From the cell containing the given text, extract its center point as [X, Y] coordinate. 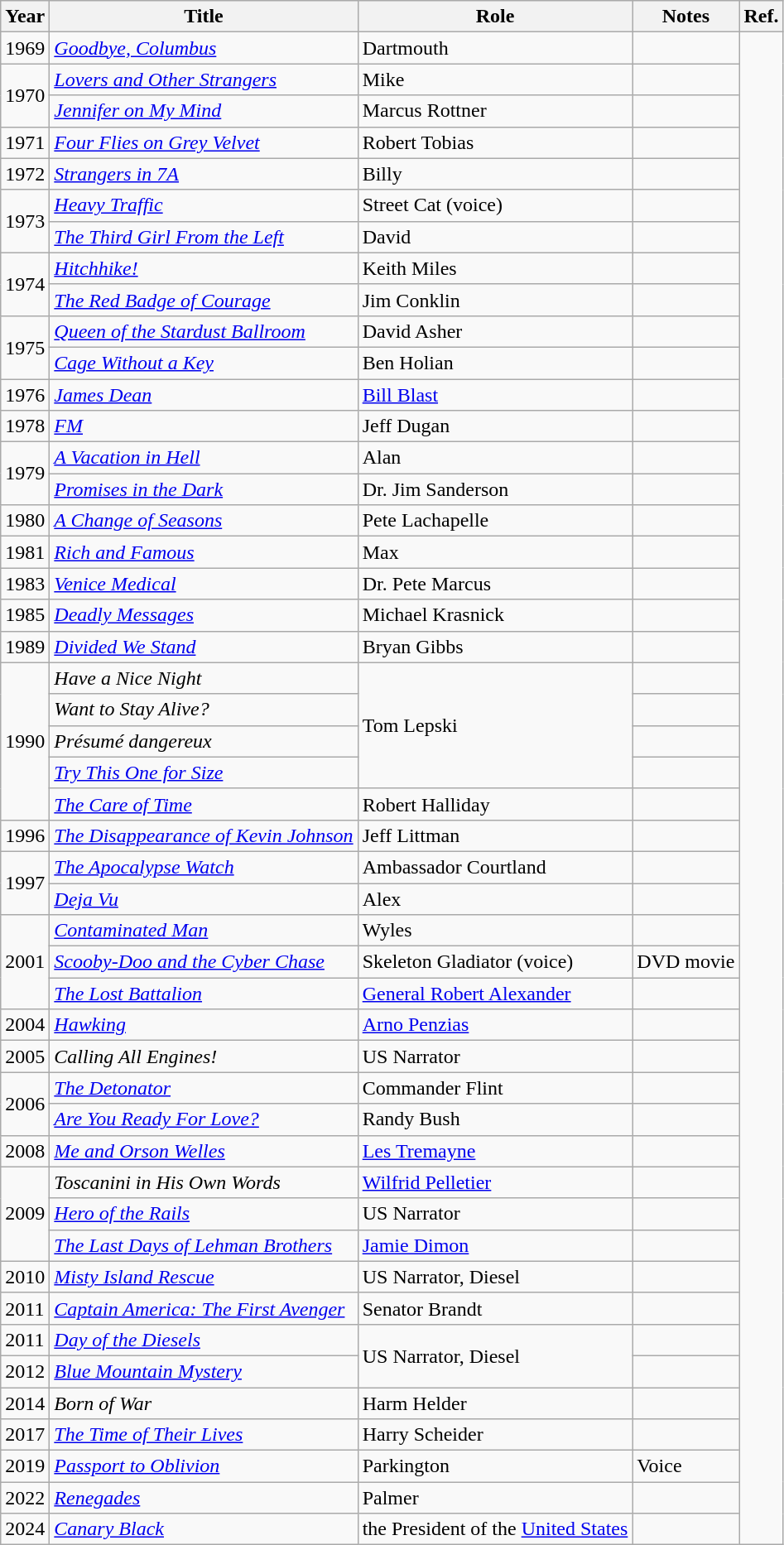
Venice Medical [204, 584]
Cage Without a Key [204, 363]
Bryan Gibbs [495, 647]
Street Cat (voice) [495, 205]
Wyles [495, 931]
Jim Conklin [495, 300]
Billy [495, 174]
Queen of the Stardust Ballroom [204, 331]
Voice [685, 1466]
Présumé dangereux [204, 741]
Ref. [762, 17]
Renegades [204, 1498]
Harry Scheider [495, 1435]
2017 [25, 1435]
1985 [25, 615]
The Third Girl From the Left [204, 237]
1969 [25, 48]
Deadly Messages [204, 615]
DVD movie [685, 962]
Scooby-Doo and the Cyber Chase [204, 962]
1979 [25, 474]
Arno Penzias [495, 1025]
Strangers in 7A [204, 174]
1975 [25, 347]
2004 [25, 1025]
1971 [25, 142]
Day of the Diesels [204, 1340]
Mike [495, 79]
2001 [25, 962]
Hero of the Rails [204, 1214]
Jeff Dugan [495, 426]
Are You Ready For Love? [204, 1119]
Passport to Oblivion [204, 1466]
Alan [495, 458]
Dr. Pete Marcus [495, 584]
The Apocalypse Watch [204, 867]
2024 [25, 1529]
2019 [25, 1466]
Marcus Rottner [495, 111]
Lovers and Other Strangers [204, 79]
Les Tremayne [495, 1151]
Title [204, 17]
Ben Holian [495, 363]
Try This One for Size [204, 772]
Jennifer on My Mind [204, 111]
FM [204, 426]
The Time of Their Lives [204, 1435]
Hitchhike! [204, 268]
Senator Brandt [495, 1308]
Misty Island Rescue [204, 1277]
Calling All Engines! [204, 1056]
Rich and Famous [204, 552]
1989 [25, 647]
Want to Stay Alive? [204, 710]
Jamie Dimon [495, 1245]
Randy Bush [495, 1119]
1997 [25, 883]
1973 [25, 221]
Toscanini in His Own Words [204, 1182]
Born of War [204, 1403]
1976 [25, 395]
The Disappearance of Kevin Johnson [204, 835]
2006 [25, 1104]
Notes [685, 17]
Year [25, 17]
2010 [25, 1277]
2009 [25, 1214]
Divided We Stand [204, 647]
James Dean [204, 395]
Robert Halliday [495, 804]
1996 [25, 835]
David [495, 237]
Role [495, 17]
Wilfrid Pelletier [495, 1182]
1974 [25, 284]
Heavy Traffic [204, 205]
The Last Days of Lehman Brothers [204, 1245]
Harm Helder [495, 1403]
Pete Lachapelle [495, 521]
2008 [25, 1151]
1983 [25, 584]
2022 [25, 1498]
The Lost Battalion [204, 994]
Bill Blast [495, 395]
Ambassador Courtland [495, 867]
Promises in the Dark [204, 489]
Alex [495, 898]
Michael Krasnick [495, 615]
2005 [25, 1056]
1970 [25, 95]
Tom Lepski [495, 725]
Jeff Littman [495, 835]
2014 [25, 1403]
Parkington [495, 1466]
A Change of Seasons [204, 521]
Deja Vu [204, 898]
David Asher [495, 331]
Have a Nice Night [204, 678]
Goodbye, Columbus [204, 48]
General Robert Alexander [495, 994]
2012 [25, 1371]
Commander Flint [495, 1088]
Captain America: The First Avenger [204, 1308]
1978 [25, 426]
Blue Mountain Mystery [204, 1371]
Canary Black [204, 1529]
The Detonator [204, 1088]
1981 [25, 552]
The Care of Time [204, 804]
Dr. Jim Sanderson [495, 489]
the President of the United States [495, 1529]
Hawking [204, 1025]
A Vacation in Hell [204, 458]
1990 [25, 741]
Four Flies on Grey Velvet [204, 142]
Keith Miles [495, 268]
The Red Badge of Courage [204, 300]
Me and Orson Welles [204, 1151]
1972 [25, 174]
Palmer [495, 1498]
Robert Tobias [495, 142]
1980 [25, 521]
Dartmouth [495, 48]
Max [495, 552]
Skeleton Gladiator (voice) [495, 962]
Contaminated Man [204, 931]
